Return the [X, Y] coordinate for the center point of the cell that contains the specified text.  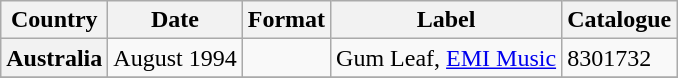
Country [54, 20]
8301732 [620, 58]
Date [175, 20]
Gum Leaf, EMI Music [446, 58]
Australia [54, 58]
Format [286, 20]
Catalogue [620, 20]
August 1994 [175, 58]
Label [446, 20]
